Return the [x, y] coordinate for the center point of the cell that contains the specified text.  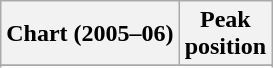
Peakposition [225, 34]
Chart (2005–06) [90, 34]
